Detect which cell encompasses the target text, then output its (X, Y) center coordinate. 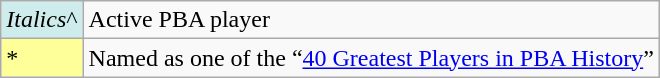
* (42, 58)
Active PBA player (371, 20)
Italics^ (42, 20)
Named as one of the “40 Greatest Players in PBA History” (371, 58)
